Search for the cell housing the specified text and yield its (X, Y) center coordinate. 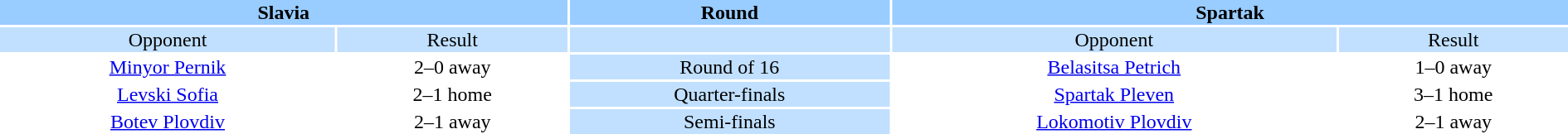
Lokomotiv Plovdiv (1113, 122)
Round (730, 12)
Levski Sofia (168, 94)
2–0 away (452, 67)
Spartak (1230, 12)
Slavia (284, 12)
2–1 home (452, 94)
3–1 home (1454, 94)
Belasitsa Petrich (1113, 67)
1–0 away (1454, 67)
Minyor Pernik (168, 67)
Spartak Pleven (1113, 94)
Quarter-finals (730, 94)
Semi-finals (730, 122)
Round of 16 (730, 67)
Botev Plovdiv (168, 122)
